Return the [x, y] coordinate for the center point of the cell that contains the specified text.  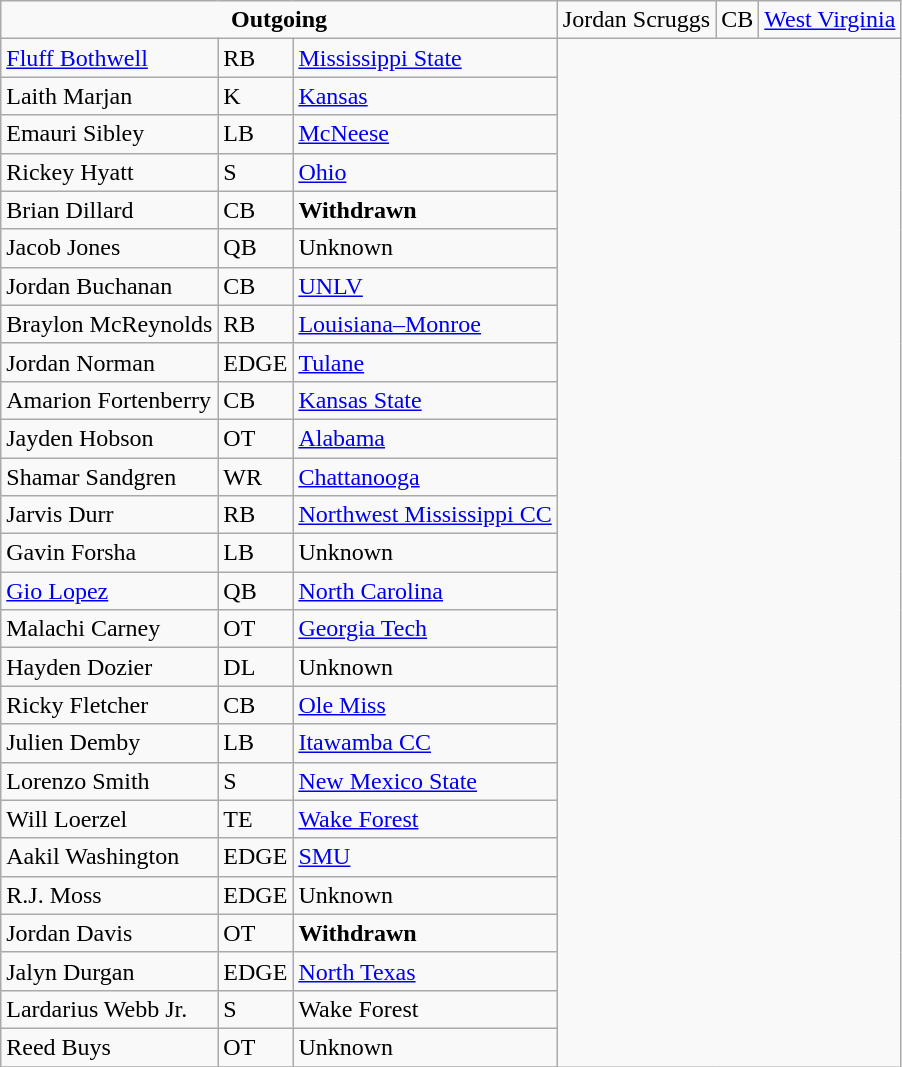
Louisiana–Monroe [425, 324]
Jacob Jones [110, 248]
Gavin Forsha [110, 553]
Tulane [425, 362]
North Carolina [425, 591]
Aakil Washington [110, 857]
Jordan Buchanan [110, 286]
Jayden Hobson [110, 438]
Northwest Mississippi CC [425, 515]
Jordan Norman [110, 362]
Reed Buys [110, 1047]
Will Loerzel [110, 819]
Itawamba CC [425, 743]
Emauri Sibley [110, 134]
K [256, 96]
R.J. Moss [110, 895]
Lorenzo Smith [110, 781]
Jalyn Durgan [110, 971]
Kansas State [425, 400]
Braylon McReynolds [110, 324]
Ricky Fletcher [110, 705]
UNLV [425, 286]
Malachi Carney [110, 629]
Gio Lopez [110, 591]
Amarion Fortenberry [110, 400]
West Virginia [830, 20]
Alabama [425, 438]
Jordan Scruggs [636, 20]
Lardarius Webb Jr. [110, 1009]
North Texas [425, 971]
TE [256, 819]
Kansas [425, 96]
Brian Dillard [110, 210]
Ole Miss [425, 705]
DL [256, 667]
Fluff Bothwell [110, 58]
Hayden Dozier [110, 667]
Jordan Davis [110, 933]
Mississippi State [425, 58]
Jarvis Durr [110, 515]
Outgoing [280, 20]
Laith Marjan [110, 96]
Chattanooga [425, 477]
New Mexico State [425, 781]
WR [256, 477]
Julien Demby [110, 743]
McNeese [425, 134]
SMU [425, 857]
Shamar Sandgren [110, 477]
Rickey Hyatt [110, 172]
Ohio [425, 172]
Georgia Tech [425, 629]
